Scan for the cell matching the given text and deliver its (X, Y) coordinate at center. 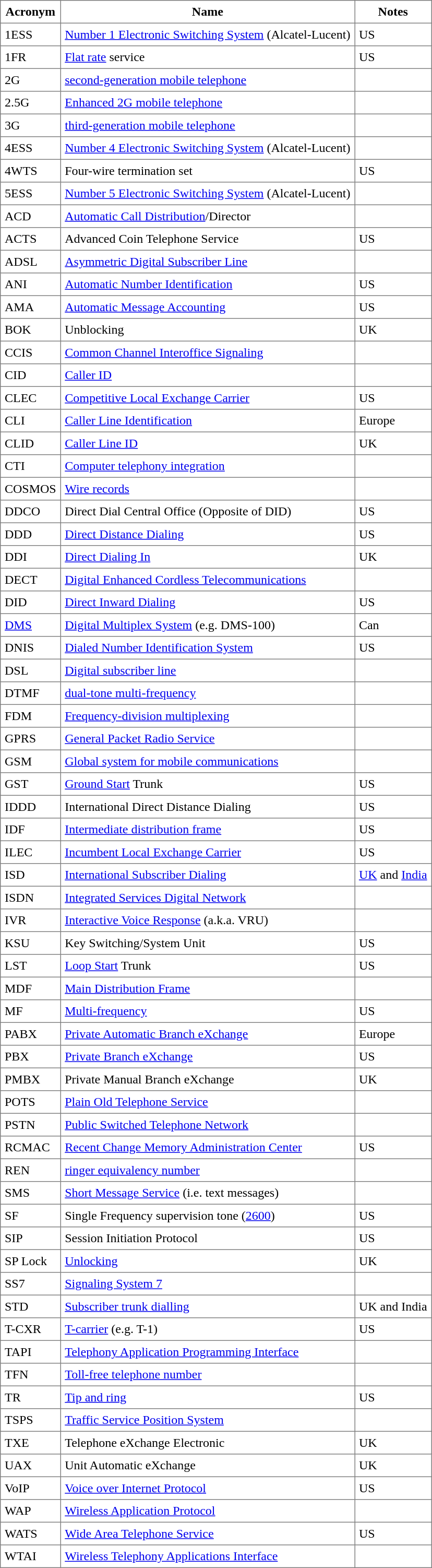
AMA (30, 307)
Unit Automatic eXchange (208, 1466)
Toll-free telephone number (208, 1375)
ADSL (30, 262)
Interactive Voice Response (a.k.a. VRU) (208, 921)
DDCO (30, 512)
CLID (30, 443)
ANI (30, 285)
ringer equivalency number (208, 1170)
Integrated Services Digital Network (208, 898)
DMS (30, 625)
PMBX (30, 1079)
Advanced Coin Telephone Service (208, 239)
Digital Enhanced Cordless Telecommunications (208, 580)
Frequency-division multiplexing (208, 716)
RCMAC (30, 1148)
DID (30, 603)
Number 5 Electronic Switching System (Alcatel-Lucent) (208, 194)
DDI (30, 557)
SP Lock (30, 1261)
Subscriber trunk dialling (208, 1306)
Number 1 Electronic Switching System (Alcatel-Lucent) (208, 34)
Enhanced 2G mobile telephone (208, 103)
1ESS (30, 34)
IDDD (30, 807)
DSL (30, 670)
Telephone eXchange Electronic (208, 1443)
WAP (30, 1511)
Private Manual Branch eXchange (208, 1079)
MDF (30, 988)
Unblocking (208, 330)
4ESS (30, 148)
CTI (30, 466)
Main Distribution Frame (208, 988)
Automatic Call Distribution/Director (208, 216)
Common Channel Interoffice Signaling (208, 352)
3G (30, 125)
Dialed Number Identification System (208, 648)
Private Automatic Branch eXchange (208, 1034)
ILEC (30, 852)
Automatic Number Identification (208, 285)
POTS (30, 1102)
ISD (30, 875)
Can (393, 625)
Key Switching/System Unit (208, 943)
DNIS (30, 648)
Direct Distance Dialing (208, 534)
ACTS (30, 239)
Incumbent Local Exchange Carrier (208, 852)
SF (30, 1216)
Wire records (208, 489)
CLI (30, 421)
PABX (30, 1034)
STD (30, 1306)
DECT (30, 580)
Ground Start Trunk (208, 784)
Computer telephony integration (208, 466)
Number 4 Electronic Switching System (Alcatel-Lucent) (208, 148)
dual-tone multi-frequency (208, 693)
General Packet Radio Service (208, 739)
ACD (30, 216)
Competitive Local Exchange Carrier (208, 398)
PBX (30, 1057)
Caller Line ID (208, 443)
WATS (30, 1534)
Caller ID (208, 375)
5ESS (30, 194)
Short Message Service (i.e. text messages) (208, 1193)
Loop Start Trunk (208, 966)
TXE (30, 1443)
Direct Dialing In (208, 557)
FDM (30, 716)
2.5G (30, 103)
SIP (30, 1239)
Voice over Internet Protocol (208, 1488)
third-generation mobile telephone (208, 125)
Telephony Application Programming Interface (208, 1352)
Four-wire termination set (208, 171)
1FR (30, 57)
ISDN (30, 898)
Caller Line Identification (208, 421)
TSPS (30, 1420)
Single Frequency supervision tone (2600) (208, 1216)
SS7 (30, 1284)
TFN (30, 1375)
Recent Change Memory Administration Center (208, 1148)
Acronym (30, 12)
GPRS (30, 739)
LST (30, 966)
WTAI (30, 1557)
International Subscriber Dialing (208, 875)
DDD (30, 534)
Intermediate distribution frame (208, 830)
4WTS (30, 171)
COSMOS (30, 489)
2G (30, 80)
T-carrier (e.g. T-1) (208, 1329)
Asymmetric Digital Subscriber Line (208, 262)
Global system for mobile communications (208, 761)
VoIP (30, 1488)
T-CXR (30, 1329)
Public Switched Telephone Network (208, 1125)
Unlocking (208, 1261)
CCIS (30, 352)
IVR (30, 921)
Multi-frequency (208, 1011)
CLEC (30, 398)
Automatic Message Accounting (208, 307)
SMS (30, 1193)
IDF (30, 830)
TAPI (30, 1352)
Signaling System 7 (208, 1284)
REN (30, 1170)
Flat rate service (208, 57)
Wireless Telephony Applications Interface (208, 1557)
UAX (30, 1466)
Private Branch eXchange (208, 1057)
GSM (30, 761)
Session Initiation Protocol (208, 1239)
Direct Inward Dialing (208, 603)
Digital Multiplex System (e.g. DMS-100) (208, 625)
second-generation mobile telephone (208, 80)
Traffic Service Position System (208, 1420)
Wide Area Telephone Service (208, 1534)
KSU (30, 943)
GST (30, 784)
International Direct Distance Dialing (208, 807)
Digital subscriber line (208, 670)
Tip and ring (208, 1397)
BOK (30, 330)
Direct Dial Central Office (Opposite of DID) (208, 512)
Notes (393, 12)
Wireless Application Protocol (208, 1511)
CID (30, 375)
MF (30, 1011)
Plain Old Telephone Service (208, 1102)
DTMF (30, 693)
Name (208, 12)
PSTN (30, 1125)
TR (30, 1397)
